Detect which cell encompasses the target text, then output its (X, Y) center coordinate. 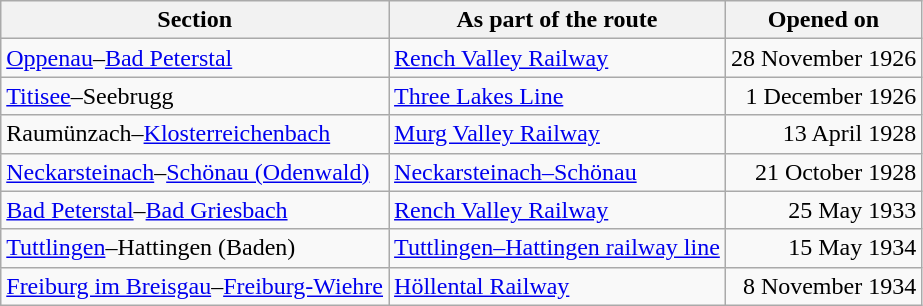
8 November 1934 (823, 286)
Raumünzach–Klosterreichenbach (195, 134)
Tuttlingen–Hattingen (Baden) (195, 248)
Höllental Railway (558, 286)
Opened on (823, 20)
21 October 1928 (823, 172)
Oppenau–Bad Peterstal (195, 58)
Bad Peterstal–Bad Griesbach (195, 210)
15 May 1934 (823, 248)
Titisee–Seebrugg (195, 96)
1 December 1926 (823, 96)
Neckarsteinach–Schönau (558, 172)
Murg Valley Railway (558, 134)
Neckarsteinach–Schönau (Odenwald) (195, 172)
Section (195, 20)
25 May 1933 (823, 210)
Three Lakes Line (558, 96)
13 April 1928 (823, 134)
Freiburg im Breisgau–Freiburg-Wiehre (195, 286)
As part of the route (558, 20)
28 November 1926 (823, 58)
Tuttlingen–Hattingen railway line (558, 248)
